Extract the [X, Y] coordinate from the center of the cell holding the provided text.  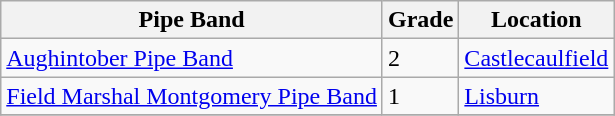
Lisburn [536, 96]
Field Marshal Montgomery Pipe Band [192, 96]
1 [420, 96]
Pipe Band [192, 20]
Castlecaulfield [536, 58]
Grade [420, 20]
2 [420, 58]
Location [536, 20]
Aughintober Pipe Band [192, 58]
